Detect which cell encompasses the target text, then output its [X, Y] center coordinate. 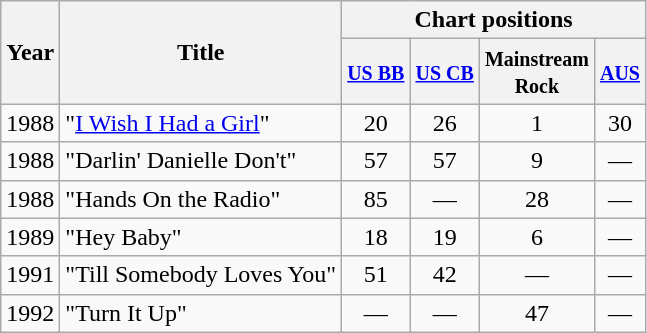
51 [376, 275]
MainstreamRock [536, 72]
6 [536, 237]
85 [376, 199]
18 [376, 237]
"Hey Baby" [201, 237]
28 [536, 199]
"Hands On the Radio" [201, 199]
1989 [30, 237]
"Till Somebody Loves You" [201, 275]
42 [444, 275]
1991 [30, 275]
26 [444, 123]
30 [620, 123]
20 [376, 123]
1 [536, 123]
"I Wish I Had a Girl" [201, 123]
Year [30, 52]
"Darlin' Danielle Don't" [201, 161]
19 [444, 237]
US BB [376, 72]
1992 [30, 313]
Title [201, 52]
US CB [444, 72]
47 [536, 313]
AUS [620, 72]
"Turn It Up" [201, 313]
Chart positions [494, 20]
9 [536, 161]
